Return the (X, Y) coordinate for the center point of the cell that contains the specified text.  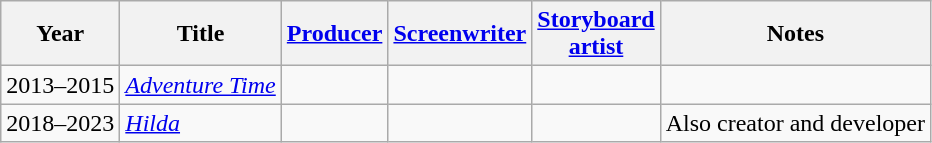
Hilda (200, 123)
Adventure Time (200, 85)
Year (60, 34)
Notes (795, 34)
2018–2023 (60, 123)
Title (200, 34)
2013–2015 (60, 85)
Storyboardartist (596, 34)
Producer (334, 34)
Screenwriter (460, 34)
Also creator and developer (795, 123)
